Capture the cell that displays the provided text and extract its [x, y] central coordinate. 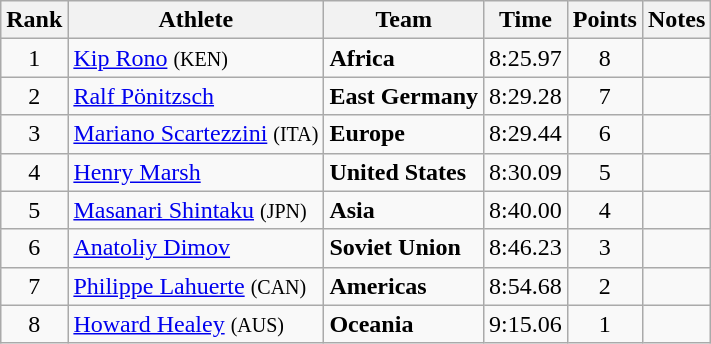
Team [404, 20]
Howard Healey (AUS) [196, 324]
Points [604, 20]
Philippe Lahuerte (CAN) [196, 286]
Kip Rono (KEN) [196, 58]
Ralf Pönitzsch [196, 96]
Henry Marsh [196, 172]
Soviet Union [404, 248]
8:54.68 [526, 286]
8:30.09 [526, 172]
Athlete [196, 20]
Rank [34, 20]
Americas [404, 286]
8:29.44 [526, 134]
Oceania [404, 324]
8:25.97 [526, 58]
Asia [404, 210]
8:46.23 [526, 248]
8:40.00 [526, 210]
Time [526, 20]
Masanari Shintaku (JPN) [196, 210]
Europe [404, 134]
9:15.06 [526, 324]
Africa [404, 58]
East Germany [404, 96]
Mariano Scartezzini (ITA) [196, 134]
United States [404, 172]
Anatoliy Dimov [196, 248]
8:29.28 [526, 96]
Notes [676, 20]
